Find where the given text appears and provide that cell's center as (x, y) coordinate. 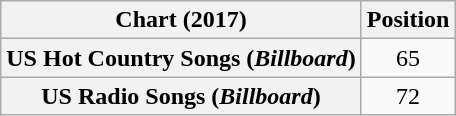
US Radio Songs (Billboard) (181, 96)
Position (408, 20)
Chart (2017) (181, 20)
US Hot Country Songs (Billboard) (181, 58)
72 (408, 96)
65 (408, 58)
